Output the (x, y) coordinate of the center of the cell containing the given text.  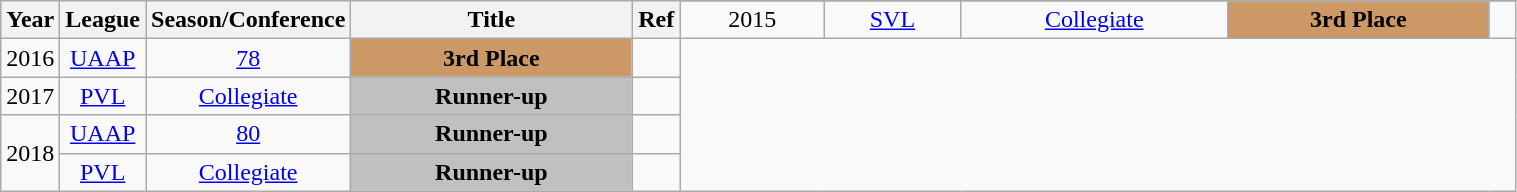
80 (248, 134)
SVL (892, 20)
78 (248, 58)
2017 (30, 96)
Ref (656, 20)
Title (492, 20)
League (103, 20)
Year (30, 20)
2016 (30, 58)
Season/Conference (248, 20)
2018 (30, 153)
2015 (752, 20)
